Extract the [X, Y] coordinate from the center of the cell holding the provided text.  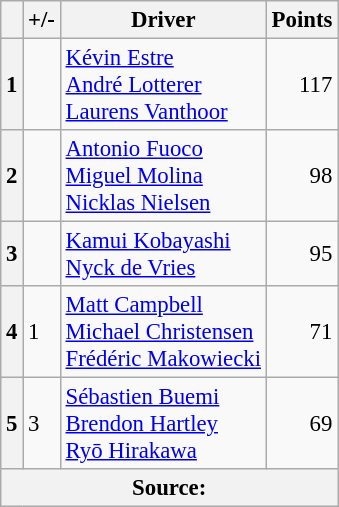
95 [302, 254]
5 [12, 424]
+/- [42, 20]
Matt Campbell Michael Christensen Frédéric Makowiecki [163, 332]
69 [302, 424]
Antonio Fuoco Miguel Molina Nicklas Nielsen [163, 176]
117 [302, 85]
4 [12, 332]
71 [302, 332]
2 [12, 176]
98 [302, 176]
Sébastien Buemi Brendon Hartley Ryō Hirakawa [163, 424]
Driver [163, 20]
Points [302, 20]
Kévin Estre André Lotterer Laurens Vanthoor [163, 85]
Kamui Kobayashi Nyck de Vries [163, 254]
